Identify which cell holds the provided text, then report its [X, Y] central coordinate. 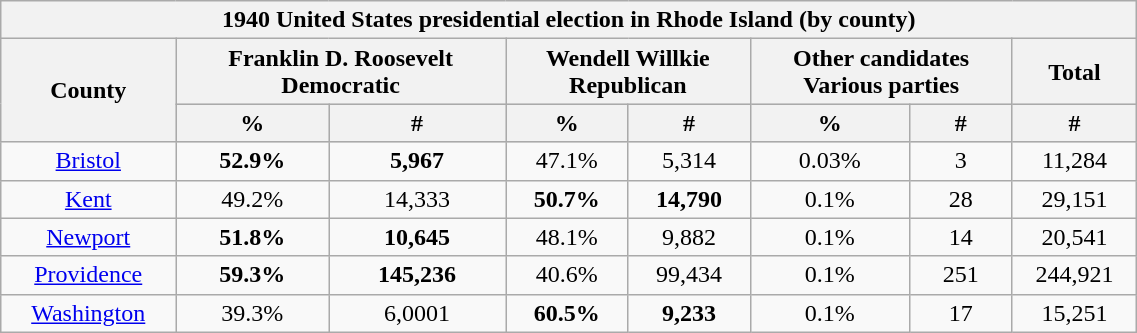
0.03% [830, 161]
99,434 [689, 275]
52.9% [252, 161]
15,251 [1074, 313]
251 [960, 275]
Wendell WillkieRepublican [628, 72]
51.8% [252, 237]
39.3% [252, 313]
Washington [88, 313]
48.1% [567, 237]
1940 United States presidential election in Rhode Island (by county) [569, 20]
40.6% [567, 275]
Other candidatesVarious parties [881, 72]
14,790 [689, 199]
20,541 [1074, 237]
Providence [88, 275]
17 [960, 313]
28 [960, 199]
Total [1074, 72]
59.3% [252, 275]
9,882 [689, 237]
11,284 [1074, 161]
6,0001 [418, 313]
Kent [88, 199]
14,333 [418, 199]
47.1% [567, 161]
145,236 [418, 275]
5,314 [689, 161]
10,645 [418, 237]
60.5% [567, 313]
49.2% [252, 199]
9,233 [689, 313]
Franklin D. RooseveltDemocratic [341, 72]
244,921 [1074, 275]
3 [960, 161]
50.7% [567, 199]
29,151 [1074, 199]
County [88, 90]
Bristol [88, 161]
Newport [88, 237]
14 [960, 237]
5,967 [418, 161]
